For the text-containing cell, return its midpoint in [x, y] coordinate format. 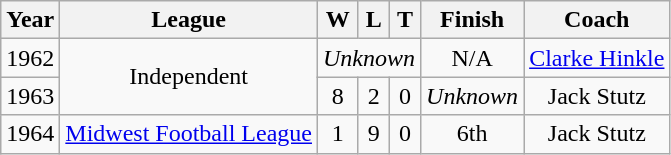
2 [374, 96]
8 [338, 96]
L [374, 20]
6th [472, 134]
Finish [472, 20]
N/A [472, 58]
9 [374, 134]
Midwest Football League [189, 134]
Clarke Hinkle [597, 58]
Year [30, 20]
1 [338, 134]
1963 [30, 96]
W [338, 20]
1964 [30, 134]
Coach [597, 20]
1962 [30, 58]
T [404, 20]
League [189, 20]
Independent [189, 77]
